Extract the [X, Y] coordinate from the center of the cell holding the provided text.  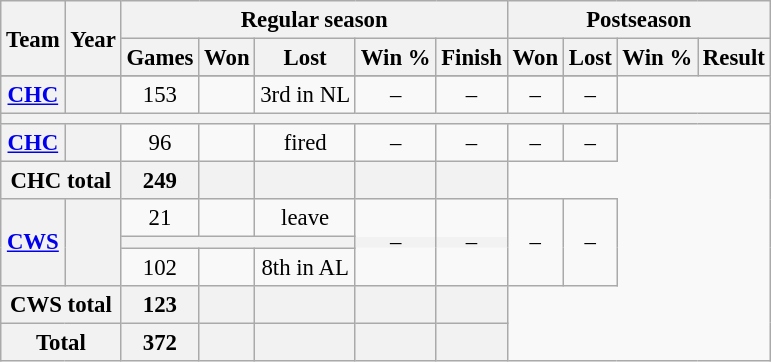
Team [33, 38]
Regular season [314, 20]
Year [93, 38]
102 [160, 267]
CHC total [61, 181]
123 [160, 304]
Games [160, 58]
372 [160, 342]
96 [160, 143]
Total [61, 342]
leave [305, 219]
249 [160, 181]
Finish [472, 58]
Result [734, 58]
8th in AL [305, 267]
Postseason [638, 20]
153 [160, 95]
CWS total [61, 304]
fired [305, 143]
21 [160, 219]
3rd in NL [305, 95]
CWS [33, 243]
